Identify which cell holds the provided text, then report its (X, Y) central coordinate. 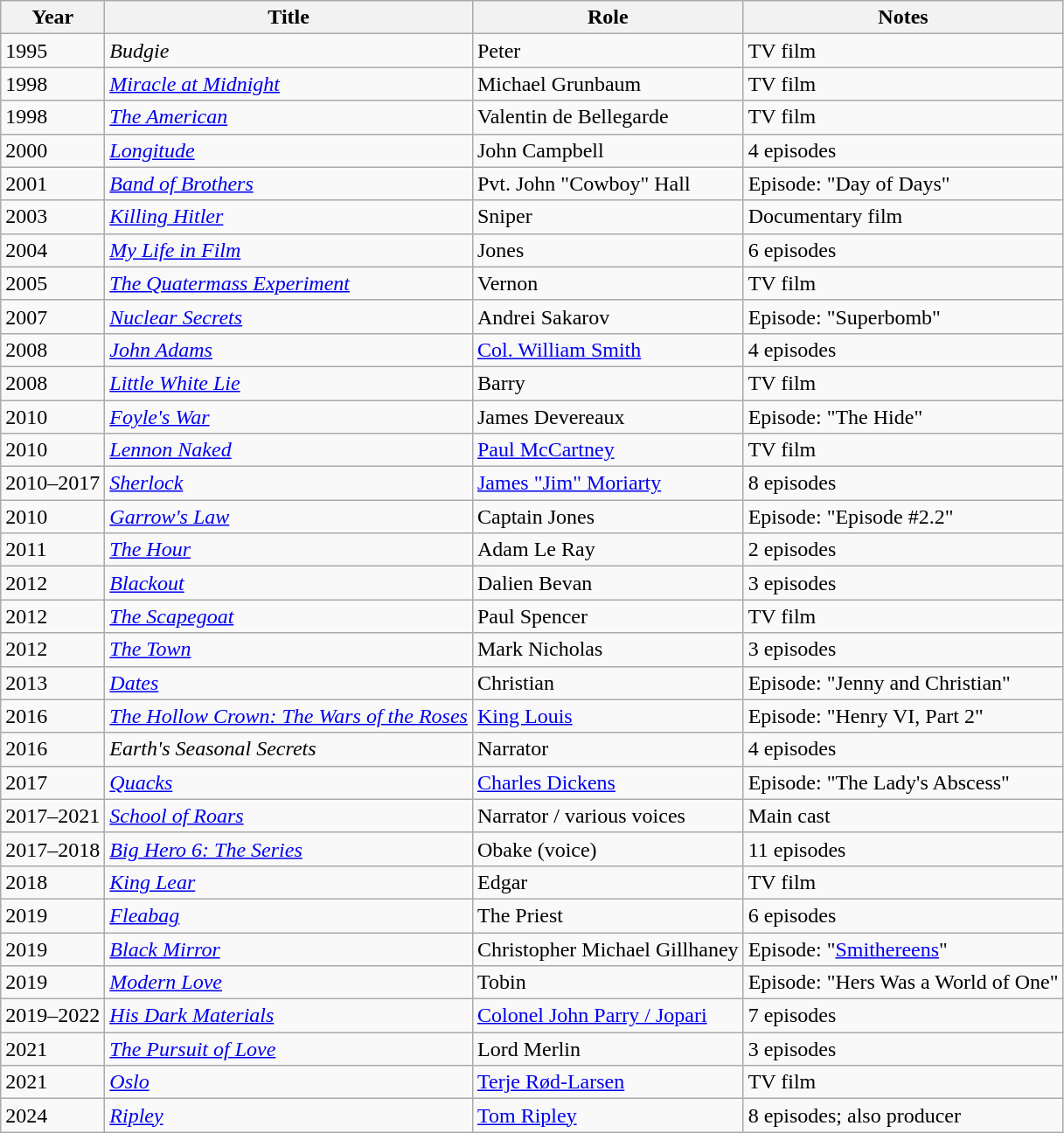
2 episodes (903, 550)
John Adams (289, 350)
Tom Ripley (608, 1116)
Jones (608, 250)
Episode: "Episode #2.2" (903, 517)
2017–2018 (52, 849)
Earth's Seasonal Secrets (289, 749)
2001 (52, 184)
His Dark Materials (289, 1016)
Year (52, 17)
Miracle at Midnight (289, 84)
Andrei Sakarov (608, 316)
Mark Nicholas (608, 650)
The Quatermass Experiment (289, 283)
Notes (903, 17)
The Priest (608, 915)
The Scapegoat (289, 616)
Christopher Michael Gillhaney (608, 949)
8 episodes; also producer (903, 1116)
2011 (52, 550)
Sherlock (289, 483)
Terje Rød-Larsen (608, 1082)
The Town (289, 650)
The Pursuit of Love (289, 1049)
Valentin de Bellegarde (608, 117)
2018 (52, 882)
Obake (voice) (608, 849)
Big Hero 6: The Series (289, 849)
Barry (608, 383)
Adam Le Ray (608, 550)
Oslo (289, 1082)
Episode: "The Hide" (903, 417)
2003 (52, 217)
My Life in Film (289, 250)
Colonel John Parry / Jopari (608, 1016)
Sniper (608, 217)
2013 (52, 683)
2019–2022 (52, 1016)
Title (289, 17)
Paul Spencer (608, 616)
Dates (289, 683)
Garrow's Law (289, 517)
Episode: "The Lady's Abscess" (903, 782)
King Louis (608, 716)
Narrator (608, 749)
Narrator / various voices (608, 816)
Charles Dickens (608, 782)
Vernon (608, 283)
Lord Merlin (608, 1049)
Michael Grunbaum (608, 84)
Episode: "Hers Was a World of One" (903, 983)
Band of Brothers (289, 184)
2017 (52, 782)
Episode: "Day of Days" (903, 184)
Quacks (289, 782)
Fleabag (289, 915)
2017–2021 (52, 816)
Main cast (903, 816)
Pvt. John "Cowboy" Hall (608, 184)
Episode: "Smithereens" (903, 949)
Episode: "Henry VI, Part 2" (903, 716)
2004 (52, 250)
8 episodes (903, 483)
1995 (52, 51)
Dalien Bevan (608, 583)
Episode: "Jenny and Christian" (903, 683)
Captain Jones (608, 517)
Modern Love (289, 983)
Episode: "Superbomb" (903, 316)
Foyle's War (289, 417)
John Campbell (608, 150)
2000 (52, 150)
Blackout (289, 583)
7 episodes (903, 1016)
Lennon Naked (289, 450)
King Lear (289, 882)
Role (608, 17)
2005 (52, 283)
Budgie (289, 51)
Black Mirror (289, 949)
Col. William Smith (608, 350)
The American (289, 117)
James "Jim" Moriarty (608, 483)
Killing Hitler (289, 217)
School of Roars (289, 816)
Ripley (289, 1116)
Peter (608, 51)
2024 (52, 1116)
The Hour (289, 550)
11 episodes (903, 849)
Tobin (608, 983)
2007 (52, 316)
Edgar (608, 882)
2010–2017 (52, 483)
Documentary film (903, 217)
James Devereaux (608, 417)
Paul McCartney (608, 450)
Christian (608, 683)
Longitude (289, 150)
Nuclear Secrets (289, 316)
Little White Lie (289, 383)
The Hollow Crown: The Wars of the Roses (289, 716)
